For the text-containing cell, return its midpoint in [X, Y] coordinate format. 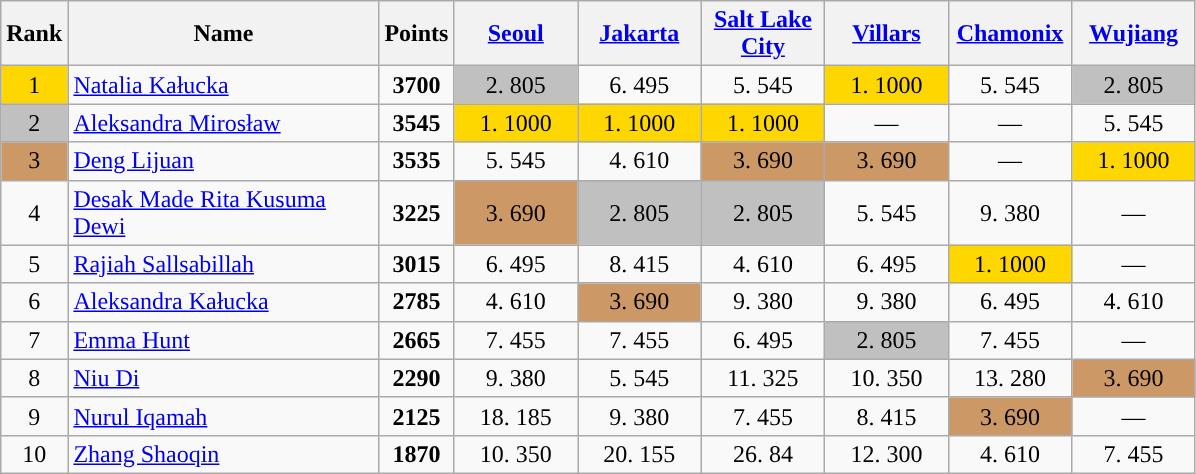
Villars [887, 34]
Chamonix [1010, 34]
Wujiang [1134, 34]
2290 [416, 378]
26. 84 [763, 454]
3545 [416, 123]
Rajiah Sallsabillah [224, 264]
2 [34, 123]
Deng Lijuan [224, 161]
18. 185 [516, 416]
9 [34, 416]
Points [416, 34]
Emma Hunt [224, 340]
Niu Di [224, 378]
1870 [416, 454]
Salt Lake City [763, 34]
Aleksandra Kałucka [224, 302]
2665 [416, 340]
Name [224, 34]
13. 280 [1010, 378]
8 [34, 378]
Nurul Iqamah [224, 416]
12. 300 [887, 454]
10 [34, 454]
3 [34, 161]
Aleksandra Mirosław [224, 123]
3015 [416, 264]
3535 [416, 161]
Jakarta [640, 34]
Seoul [516, 34]
1 [34, 85]
2125 [416, 416]
Desak Made Rita Kusuma Dewi [224, 212]
Natalia Kałucka [224, 85]
3225 [416, 212]
2785 [416, 302]
5 [34, 264]
20. 155 [640, 454]
7 [34, 340]
3700 [416, 85]
6 [34, 302]
Rank [34, 34]
11. 325 [763, 378]
4 [34, 212]
Zhang Shaoqin [224, 454]
